Search for the cell housing the specified text and yield its (X, Y) center coordinate. 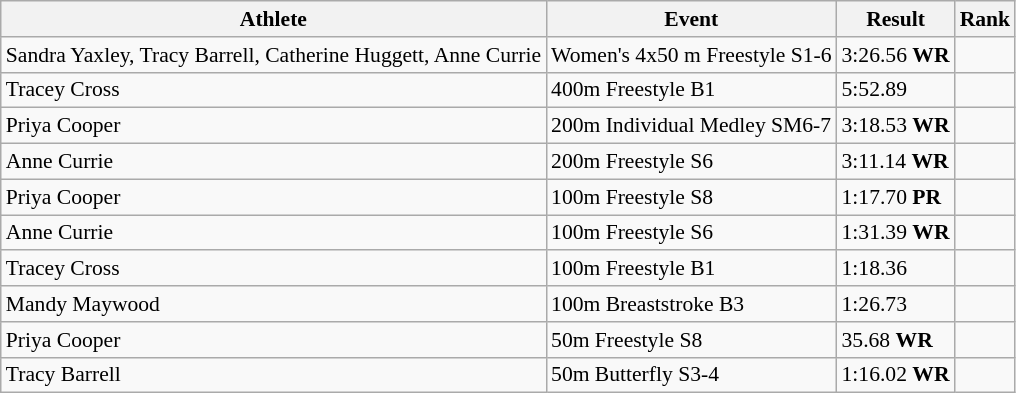
50m Freestyle S8 (691, 340)
Athlete (274, 19)
Sandra Yaxley, Tracy Barrell, Catherine Huggett, Anne Currie (274, 55)
Mandy Maywood (274, 304)
200m Individual Medley SM6-7 (691, 126)
100m Freestyle S8 (691, 197)
1:31.39 WR (896, 233)
50m Butterfly S3-4 (691, 375)
Women's 4x50 m Freestyle S1-6 (691, 55)
3:18.53 WR (896, 126)
100m Breaststroke B3 (691, 304)
100m Freestyle B1 (691, 269)
3:11.14 WR (896, 162)
1:26.73 (896, 304)
100m Freestyle S6 (691, 233)
Tracy Barrell (274, 375)
35.68 WR (896, 340)
200m Freestyle S6 (691, 162)
Result (896, 19)
1:18.36 (896, 269)
3:26.56 WR (896, 55)
Rank (986, 19)
5:52.89 (896, 90)
400m Freestyle B1 (691, 90)
1:17.70 PR (896, 197)
Event (691, 19)
1:16.02 WR (896, 375)
